Capture the cell that displays the provided text and extract its [x, y] central coordinate. 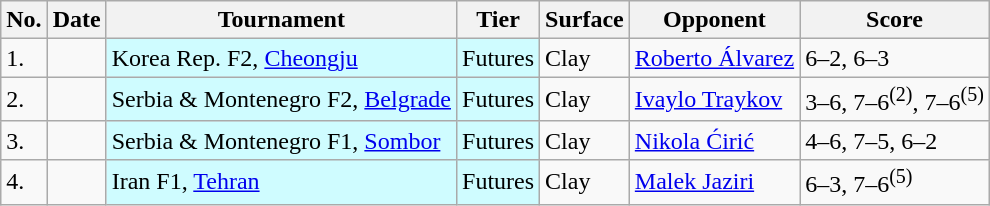
Tournament [281, 20]
Malek Jaziri [714, 182]
2. [24, 100]
Opponent [714, 20]
Iran F1, Tehran [281, 182]
3–6, 7–6(2), 7–6(5) [895, 100]
Roberto Álvarez [714, 58]
Serbia & Montenegro F1, Sombor [281, 140]
3. [24, 140]
Nikola Ćirić [714, 140]
No. [24, 20]
Korea Rep. F2, Cheongju [281, 58]
1. [24, 58]
6–2, 6–3 [895, 58]
Ivaylo Traykov [714, 100]
4. [24, 182]
Score [895, 20]
Date [76, 20]
6–3, 7–6(5) [895, 182]
Surface [585, 20]
Serbia & Montenegro F2, Belgrade [281, 100]
Tier [498, 20]
4–6, 7–5, 6–2 [895, 140]
